Return (x, y) of the center of cell containing provided text 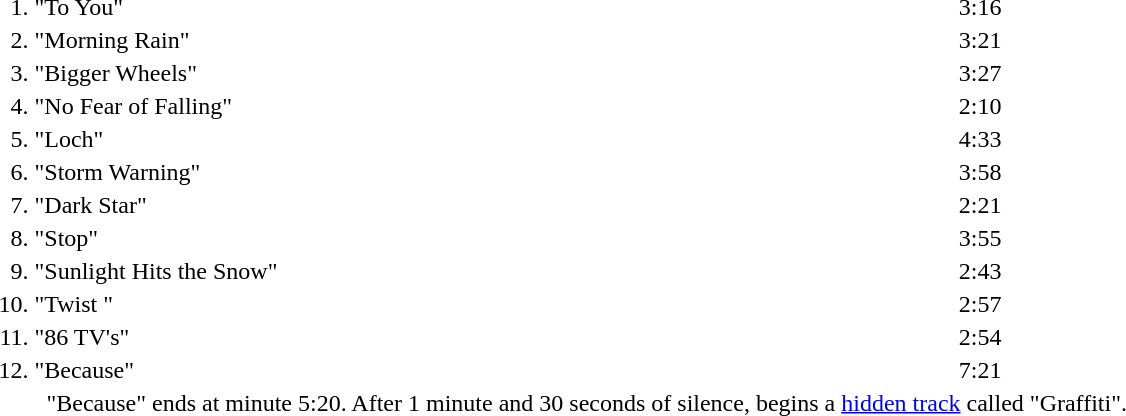
"Morning Rain" (494, 40)
"Sunlight Hits the Snow" (494, 271)
"Storm Warning" (494, 172)
"Bigger Wheels" (494, 73)
"Twist " (494, 304)
"86 TV's" (494, 337)
"Stop" (494, 238)
"Dark Star" (494, 205)
"Loch" (494, 139)
"Because" (494, 370)
"No Fear of Falling" (494, 106)
